Return the (X, Y) coordinate for the center point of the cell that contains the specified text.  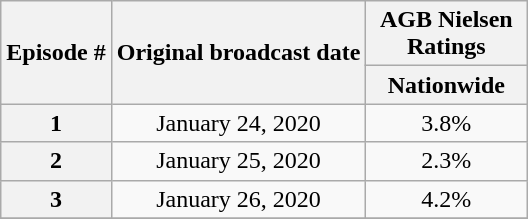
3 (56, 199)
Episode # (56, 52)
1 (56, 123)
4.2% (446, 199)
Original broadcast date (238, 52)
January 24, 2020 (238, 123)
January 25, 2020 (238, 161)
January 26, 2020 (238, 199)
AGB Nielsen Ratings (446, 34)
3.8% (446, 123)
Nationwide (446, 85)
2 (56, 161)
2.3% (446, 161)
